Pinpoint the cell where the given text exists, returning its (X, Y) midpoint coordinate. 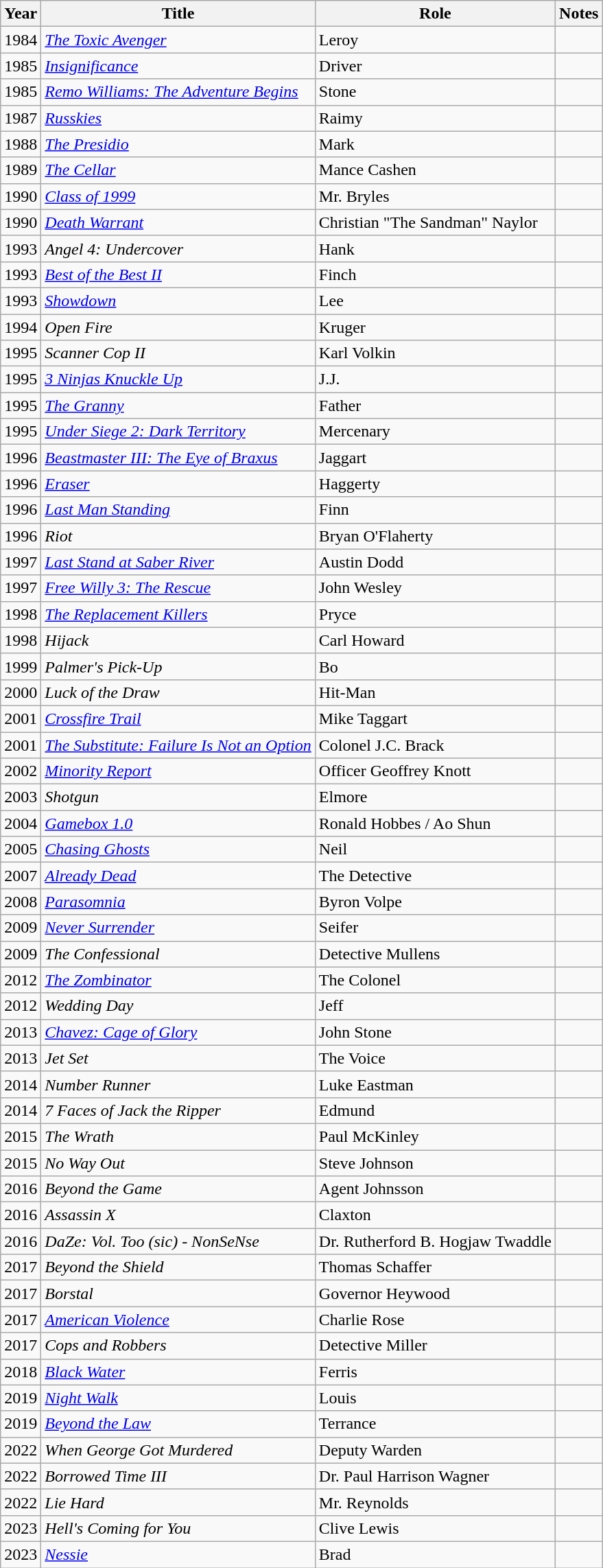
2004 (21, 823)
Last Stand at Saber River (178, 562)
3 Ninjas Knuckle Up (178, 379)
Beyond the Game (178, 1189)
The Voice (435, 1058)
Officer Geoffrey Knott (435, 771)
Borstal (178, 1294)
Beyond the Shield (178, 1267)
Mance Cashen (435, 170)
1988 (21, 144)
Remo Williams: The Adventure Begins (178, 92)
Chavez: Cage of Glory (178, 1032)
Never Surrender (178, 928)
Shotgun (178, 797)
No Way Out (178, 1163)
Year (21, 14)
Haggerty (435, 484)
American Violence (178, 1320)
Hank (435, 248)
Ferris (435, 1372)
1987 (21, 118)
Showdown (178, 301)
Dr. Rutherford B. Hogjaw Twaddle (435, 1241)
Hell's Coming for You (178, 1528)
Death Warrant (178, 222)
Charlie Rose (435, 1320)
Claxton (435, 1215)
Nessie (178, 1554)
Beastmaster III: The Eye of Braxus (178, 458)
Christian "The Sandman" Naylor (435, 222)
Russkies (178, 118)
Mr. Bryles (435, 196)
The Granny (178, 406)
Class of 1999 (178, 196)
Brad (435, 1554)
Black Water (178, 1372)
J.J. (435, 379)
Ronald Hobbes / Ao Shun (435, 823)
2005 (21, 850)
Clive Lewis (435, 1528)
Elmore (435, 797)
Gamebox 1.0 (178, 823)
Jaggart (435, 458)
Father (435, 406)
Stone (435, 92)
Dr. Paul Harrison Wagner (435, 1476)
1989 (21, 170)
Pryce (435, 614)
Angel 4: Undercover (178, 248)
Free Willy 3: The Rescue (178, 588)
Cops and Robbers (178, 1346)
Night Walk (178, 1398)
Paul McKinley (435, 1136)
The Colonel (435, 980)
The Toxic Avenger (178, 40)
Best of the Best II (178, 274)
When George Got Murdered (178, 1450)
Hijack (178, 640)
Louis (435, 1398)
The Cellar (178, 170)
2002 (21, 771)
Chasing Ghosts (178, 850)
1999 (21, 666)
Bo (435, 666)
Parasomnia (178, 902)
Seifer (435, 928)
The Confessional (178, 954)
Austin Dodd (435, 562)
Finn (435, 510)
Colonel J.C. Brack (435, 745)
The Wrath (178, 1136)
Lie Hard (178, 1502)
The Zombinator (178, 980)
The Substitute: Failure Is Not an Option (178, 745)
Steve Johnson (435, 1163)
Detective Miller (435, 1346)
Crossfire Trail (178, 718)
Deputy Warden (435, 1450)
Carl Howard (435, 640)
Riot (178, 536)
Insignificance (178, 66)
2003 (21, 797)
Open Fire (178, 327)
Detective Mullens (435, 954)
Jeff (435, 1006)
Hit-Man (435, 692)
Edmund (435, 1110)
Bryan O'Flaherty (435, 536)
Beyond the Law (178, 1424)
Borrowed Time III (178, 1476)
Eraser (178, 484)
Notes (579, 14)
Mark (435, 144)
7 Faces of Jack the Ripper (178, 1110)
Scanner Cop II (178, 353)
John Wesley (435, 588)
Number Runner (178, 1084)
2018 (21, 1372)
Karl Volkin (435, 353)
Byron Volpe (435, 902)
1984 (21, 40)
The Replacement Killers (178, 614)
Minority Report (178, 771)
Thomas Schaffer (435, 1267)
Already Dead (178, 876)
Lee (435, 301)
2008 (21, 902)
2000 (21, 692)
DaZe: Vol. Too (sic) - NonSeNse (178, 1241)
John Stone (435, 1032)
Mr. Reynolds (435, 1502)
Mercenary (435, 432)
Title (178, 14)
Luck of the Draw (178, 692)
Luke Eastman (435, 1084)
1994 (21, 327)
Under Siege 2: Dark Territory (178, 432)
Driver (435, 66)
Jet Set (178, 1058)
Mike Taggart (435, 718)
Kruger (435, 327)
Role (435, 14)
Assassin X (178, 1215)
Agent Johnsson (435, 1189)
The Presidio (178, 144)
Palmer's Pick-Up (178, 666)
Finch (435, 274)
Governor Heywood (435, 1294)
Last Man Standing (178, 510)
Terrance (435, 1424)
The Detective (435, 876)
2007 (21, 876)
Raimy (435, 118)
Wedding Day (178, 1006)
Neil (435, 850)
Leroy (435, 40)
